Capture the cell that displays the provided text and extract its (x, y) central coordinate. 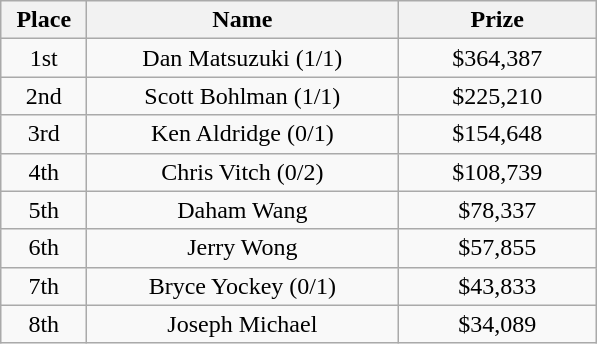
Chris Vitch (0/2) (242, 172)
2nd (44, 96)
5th (44, 210)
$78,337 (498, 210)
Name (242, 20)
$154,648 (498, 134)
6th (44, 248)
$57,855 (498, 248)
3rd (44, 134)
$364,387 (498, 58)
7th (44, 286)
Ken Aldridge (0/1) (242, 134)
Place (44, 20)
Daham Wang (242, 210)
Jerry Wong (242, 248)
4th (44, 172)
$34,089 (498, 324)
Prize (498, 20)
8th (44, 324)
$108,739 (498, 172)
$225,210 (498, 96)
1st (44, 58)
Scott Bohlman (1/1) (242, 96)
Bryce Yockey (0/1) (242, 286)
Dan Matsuzuki (1/1) (242, 58)
$43,833 (498, 286)
Joseph Michael (242, 324)
